Locate the cell with the specified text and output its [x, y] center coordinate. 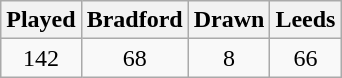
142 [41, 58]
Played [41, 20]
Leeds [306, 20]
66 [306, 58]
Bradford [134, 20]
8 [229, 58]
68 [134, 58]
Drawn [229, 20]
